Scan for the cell matching the given text and deliver its [x, y] coordinate at center. 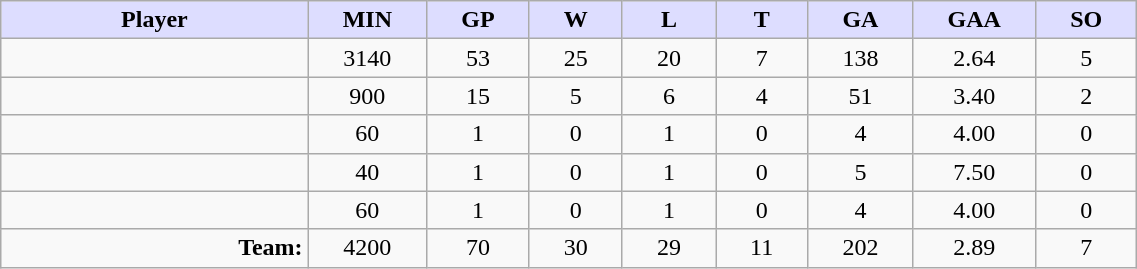
GA [860, 20]
51 [860, 96]
Player [154, 20]
2.89 [974, 248]
20 [668, 58]
Team: [154, 248]
53 [478, 58]
MIN [368, 20]
L [668, 20]
T [762, 20]
11 [762, 248]
900 [368, 96]
40 [368, 172]
2.64 [974, 58]
25 [576, 58]
15 [478, 96]
GP [478, 20]
W [576, 20]
3.40 [974, 96]
2 [1086, 96]
138 [860, 58]
SO [1086, 20]
70 [478, 248]
202 [860, 248]
3140 [368, 58]
29 [668, 248]
GAA [974, 20]
4200 [368, 248]
30 [576, 248]
6 [668, 96]
7.50 [974, 172]
